Determine the [X, Y] coordinate at the center of the cell enclosing the given text.  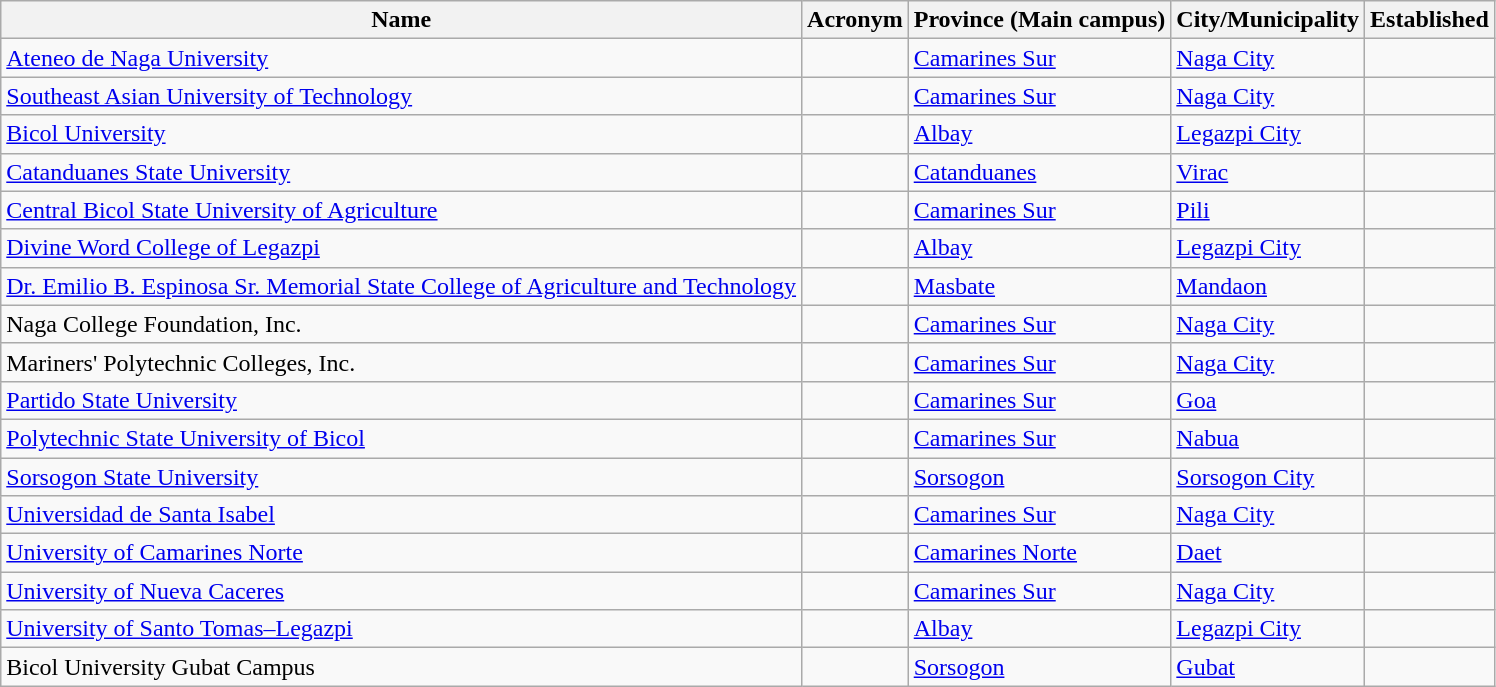
Pili [1268, 210]
Naga College Foundation, Inc. [402, 324]
Gubat [1268, 667]
Universidad de Santa Isabel [402, 515]
Catanduanes [1040, 172]
University of Camarines Norte [402, 553]
Polytechnic State University of Bicol [402, 438]
Dr. Emilio B. Espinosa Sr. Memorial State College of Agriculture and Technology [402, 286]
Name [402, 20]
Virac [1268, 172]
Mariners' Polytechnic Colleges, Inc. [402, 362]
Bicol University [402, 134]
Ateneo de Naga University [402, 58]
Masbate [1040, 286]
City/Municipality [1268, 20]
Acronym [856, 20]
Established [1430, 20]
Sorsogon State University [402, 477]
Mandaon [1268, 286]
Nabua [1268, 438]
Bicol University Gubat Campus [402, 667]
Central Bicol State University of Agriculture [402, 210]
Goa [1268, 400]
Divine Word College of Legazpi [402, 248]
Sorsogon City [1268, 477]
Camarines Norte [1040, 553]
University of Santo Tomas–Legazpi [402, 629]
Catanduanes State University [402, 172]
Daet [1268, 553]
Province (Main campus) [1040, 20]
Southeast Asian University of Technology [402, 96]
University of Nueva Caceres [402, 591]
Partido State University [402, 400]
